Return the [X, Y] coordinate for the center point of the cell that contains the specified text.  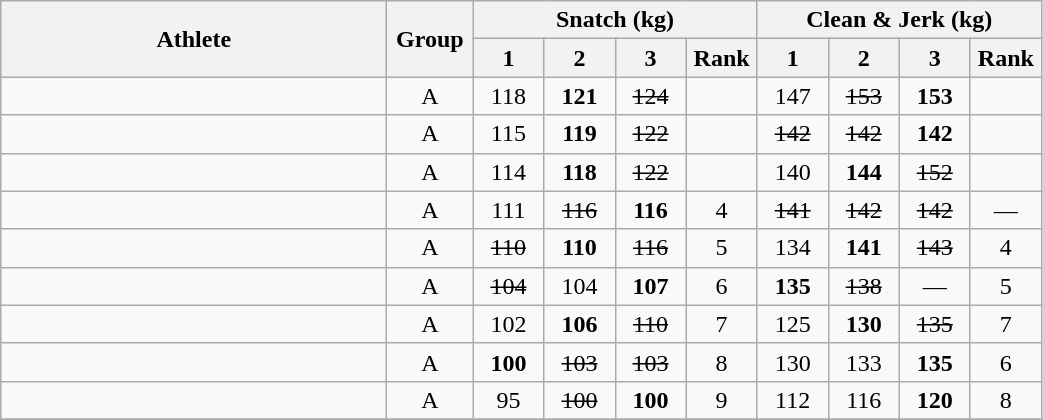
111 [508, 210]
144 [864, 172]
143 [934, 248]
152 [934, 172]
Snatch (kg) [615, 20]
Athlete [194, 39]
138 [864, 286]
133 [864, 362]
9 [722, 400]
140 [792, 172]
119 [580, 134]
112 [792, 400]
106 [580, 324]
115 [508, 134]
Clean & Jerk (kg) [899, 20]
95 [508, 400]
134 [792, 248]
Group [430, 39]
107 [650, 286]
147 [792, 96]
125 [792, 324]
102 [508, 324]
114 [508, 172]
120 [934, 400]
124 [650, 96]
121 [580, 96]
